Detect which cell encompasses the target text, then output its [x, y] center coordinate. 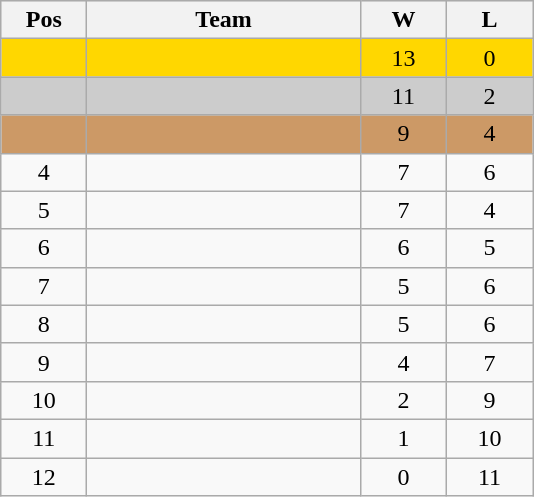
W [403, 20]
13 [403, 58]
L [489, 20]
12 [44, 477]
Pos [44, 20]
8 [44, 324]
Team [224, 20]
1 [403, 438]
